Determine the (x, y) coordinate at the center of the cell enclosing the given text.  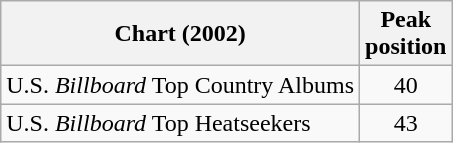
Chart (2002) (180, 34)
40 (406, 85)
U.S. Billboard Top Country Albums (180, 85)
U.S. Billboard Top Heatseekers (180, 123)
43 (406, 123)
Peakposition (406, 34)
